Extract the [x, y] coordinate from the center of the cell holding the provided text.  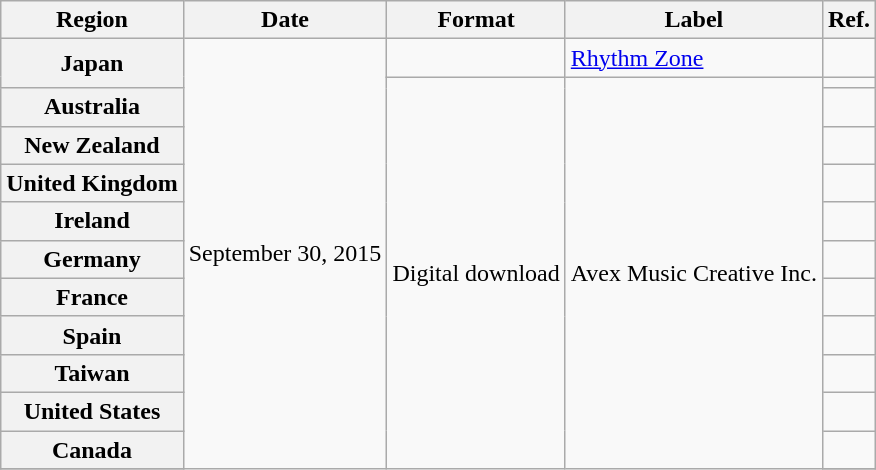
France [92, 297]
Label [694, 20]
Avex Music Creative Inc. [694, 273]
Ireland [92, 221]
Format [476, 20]
Ref. [848, 20]
Taiwan [92, 373]
Japan [92, 64]
Australia [92, 107]
Canada [92, 449]
New Zealand [92, 145]
Digital download [476, 273]
Germany [92, 259]
Region [92, 20]
Date [285, 20]
Rhythm Zone [694, 58]
United Kingdom [92, 183]
September 30, 2015 [285, 254]
United States [92, 411]
Spain [92, 335]
